Locate the cell with the specified text and output its [x, y] center coordinate. 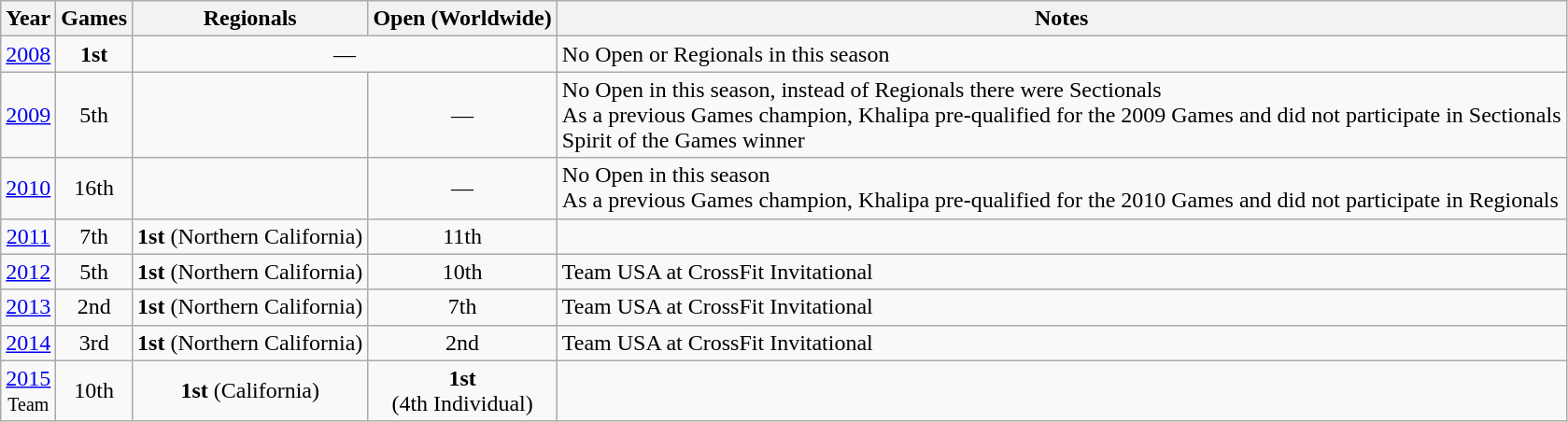
2011 [28, 236]
16th [94, 189]
2015Team [28, 390]
2013 [28, 307]
Games [94, 19]
2014 [28, 343]
No Open in this seasonAs a previous Games champion, Khalipa pre-qualified for the 2010 Games and did not participate in Regionals [1061, 189]
11th [462, 236]
Year [28, 19]
Notes [1061, 19]
3rd [94, 343]
1st [94, 54]
1st (California) [250, 390]
2008 [28, 54]
No Open or Regionals in this season [1061, 54]
Open (Worldwide) [462, 19]
1st(4th Individual) [462, 390]
2009 [28, 115]
2012 [28, 272]
2010 [28, 189]
Regionals [250, 19]
